Locate the cell with the specified text and output its [X, Y] center coordinate. 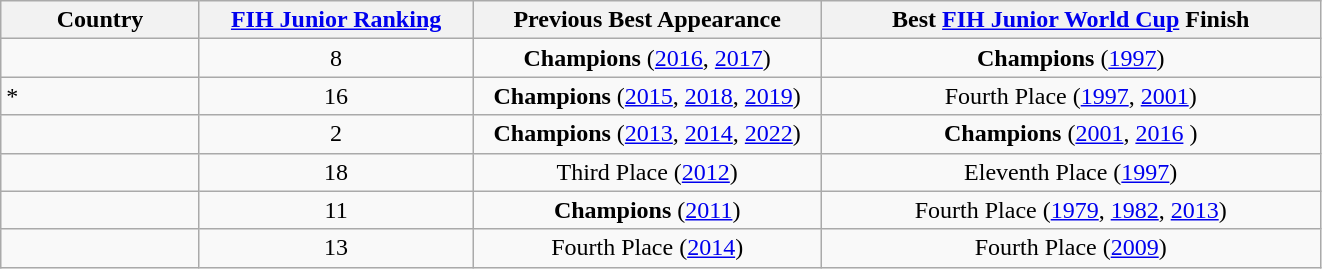
Third Place (2012) [648, 172]
Country [100, 20]
8 [336, 58]
Champions (2016, 2017) [648, 58]
Fourth Place (2009) [1070, 248]
Best FIH Junior World Cup Finish [1070, 20]
Fourth Place (2014) [648, 248]
Champions (2013, 2014, 2022) [648, 134]
Champions (1997) [1070, 58]
18 [336, 172]
16 [336, 96]
* [100, 96]
FIH Junior Ranking [336, 20]
11 [336, 210]
Fourth Place (1979, 1982, 2013) [1070, 210]
Champions (2011) [648, 210]
Champions (2001, 2016 ) [1070, 134]
Eleventh Place (1997) [1070, 172]
2 [336, 134]
Champions (2015, 2018, 2019) [648, 96]
Fourth Place (1997, 2001) [1070, 96]
13 [336, 248]
Previous Best Appearance [648, 20]
